Find where the given text appears and provide that cell's center as (x, y) coordinate. 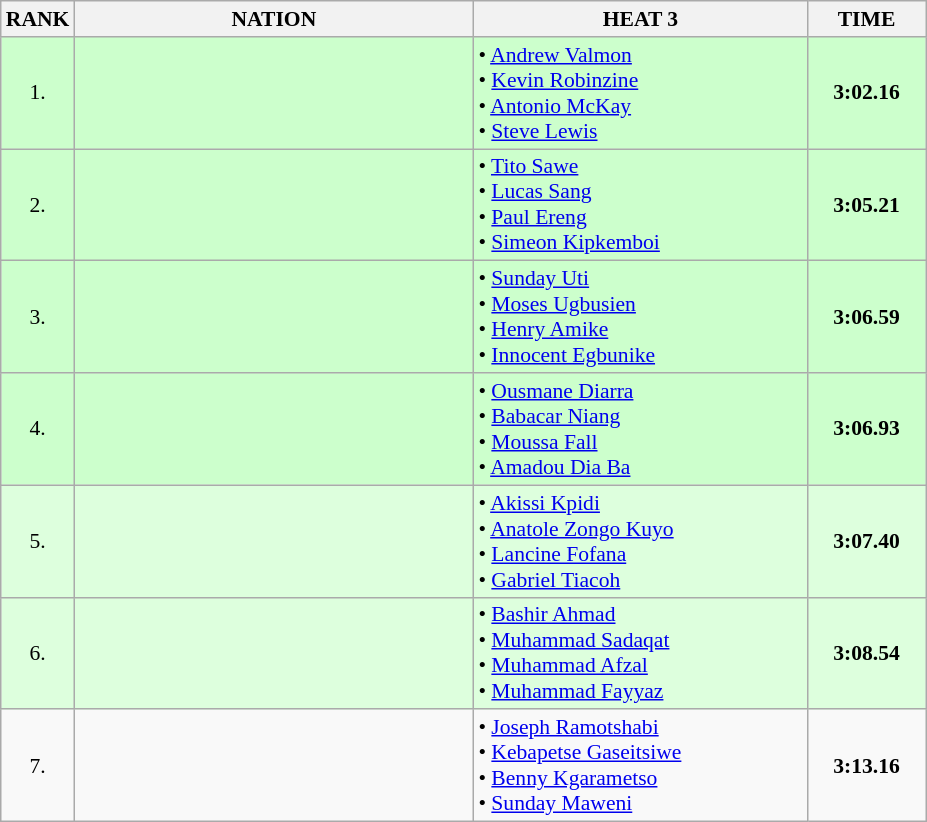
3:07.40 (866, 541)
4. (38, 429)
6. (38, 653)
TIME (866, 19)
5. (38, 541)
• Tito Sawe• Lucas Sang• Paul Ereng• Simeon Kipkemboi (640, 205)
3:13.16 (866, 766)
• Andrew Valmon• Kevin Robinzine• Antonio McKay• Steve Lewis (640, 93)
• Akissi Kpidi• Anatole Zongo Kuyo• Lancine Fofana• Gabriel Tiacoh (640, 541)
• Bashir Ahmad• Muhammad Sadaqat• Muhammad Afzal• Muhammad Fayyaz (640, 653)
RANK (38, 19)
HEAT 3 (640, 19)
NATION (274, 19)
1. (38, 93)
3:05.21 (866, 205)
3:06.93 (866, 429)
7. (38, 766)
3:08.54 (866, 653)
• Ousmane Diarra• Babacar Niang• Moussa Fall• Amadou Dia Ba (640, 429)
2. (38, 205)
3. (38, 317)
3:06.59 (866, 317)
• Joseph Ramotshabi• Kebapetse Gaseitsiwe• Benny Kgarametso• Sunday Maweni (640, 766)
• Sunday Uti• Moses Ugbusien• Henry Amike• Innocent Egbunike (640, 317)
3:02.16 (866, 93)
